Return the [X, Y] coordinate for the center point of the cell that contains the specified text.  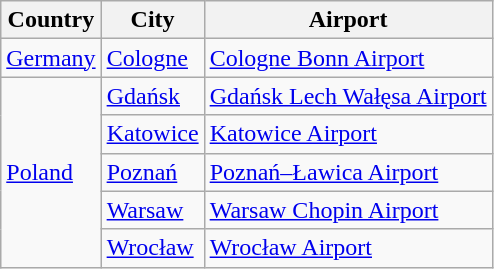
Gdańsk Lech Wałęsa Airport [348, 96]
Gdańsk [152, 96]
Cologne [152, 58]
Poland [51, 172]
Katowice Airport [348, 134]
Poznań–Ławica Airport [348, 172]
Wrocław Airport [348, 248]
Airport [348, 20]
Poznań [152, 172]
Cologne Bonn Airport [348, 58]
City [152, 20]
Warsaw [152, 210]
Wrocław [152, 248]
Warsaw Chopin Airport [348, 210]
Katowice [152, 134]
Country [51, 20]
Germany [51, 58]
